Detect which cell encompasses the target text, then output its (X, Y) center coordinate. 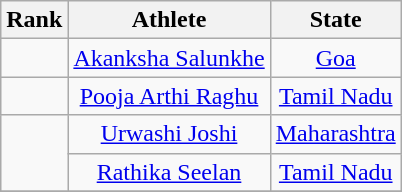
State (336, 20)
Akanksha Salunkhe (169, 58)
Rathika Seelan (169, 172)
Urwashi Joshi (169, 134)
Athlete (169, 20)
Rank (34, 20)
Maharashtra (336, 134)
Goa (336, 58)
Pooja Arthi Raghu (169, 96)
